Detect which cell encompasses the target text, then output its [x, y] center coordinate. 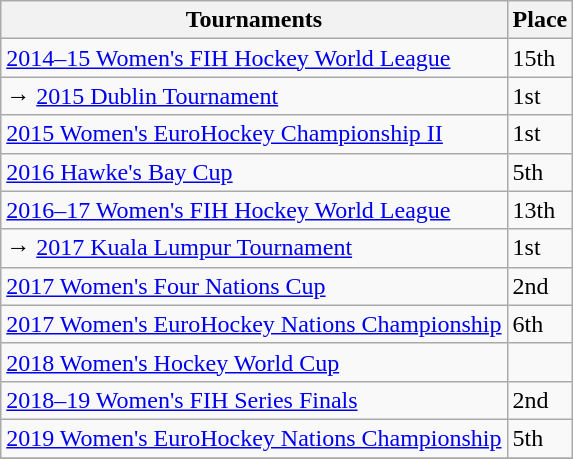
13th [540, 210]
→ 2017 Kuala Lumpur Tournament [254, 248]
2018–19 Women's FIH Series Finals [254, 400]
Place [540, 20]
2018 Women's Hockey World Cup [254, 362]
2019 Women's EuroHockey Nations Championship [254, 438]
15th [540, 58]
2017 Women's Four Nations Cup [254, 286]
Tournaments [254, 20]
2016–17 Women's FIH Hockey World League [254, 210]
2017 Women's EuroHockey Nations Championship [254, 324]
6th [540, 324]
→ 2015 Dublin Tournament [254, 96]
2016 Hawke's Bay Cup [254, 172]
2015 Women's EuroHockey Championship II [254, 134]
2014–15 Women's FIH Hockey World League [254, 58]
